Provide the (X, Y) coordinate of the cell's center where the given text is located.  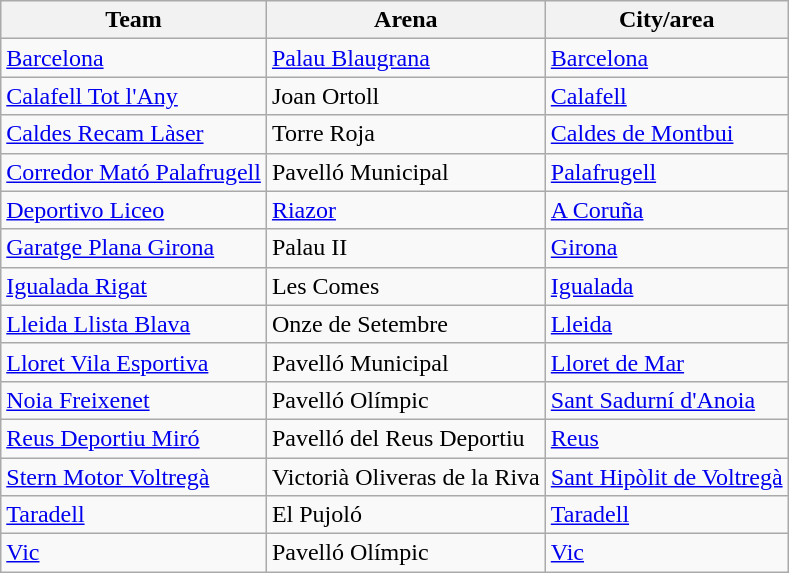
A Coruña (666, 210)
Torre Roja (406, 134)
Calafell Tot l'Any (134, 96)
Caldes de Montbui (666, 134)
Lloret de Mar (666, 362)
Palau Blaugrana (406, 58)
Team (134, 20)
Caldes Recam Làser (134, 134)
Lloret Vila Esportiva (134, 362)
Victorià Oliveras de la Riva (406, 477)
Joan Ortoll (406, 96)
Palafrugell (666, 172)
Palau II (406, 248)
Reus (666, 438)
Sant Sadurní d'Anoia (666, 400)
Sant Hipòlit de Voltregà (666, 477)
Les Comes (406, 286)
Deportivo Liceo (134, 210)
Calafell (666, 96)
Arena (406, 20)
City/area (666, 20)
Girona (666, 248)
Corredor Mató Palafrugell (134, 172)
Stern Motor Voltregà (134, 477)
El Pujoló (406, 515)
Noia Freixenet (134, 400)
Pavelló del Reus Deportiu (406, 438)
Lleida (666, 324)
Reus Deportiu Miró (134, 438)
Riazor (406, 210)
Lleida Llista Blava (134, 324)
Onze de Setembre (406, 324)
Igualada (666, 286)
Garatge Plana Girona (134, 248)
Igualada Rigat (134, 286)
